Determine the (X, Y) coordinate at the center of the cell enclosing the given text.  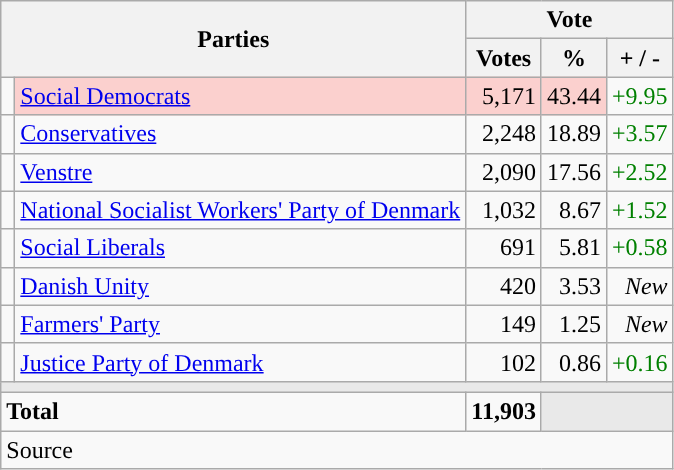
+ / - (640, 58)
2,248 (504, 134)
149 (504, 324)
5,171 (504, 96)
+9.95 (640, 96)
National Socialist Workers' Party of Denmark (240, 210)
Danish Unity (240, 286)
+0.58 (640, 248)
+0.16 (640, 362)
5.81 (574, 248)
1,032 (504, 210)
1.25 (574, 324)
% (574, 58)
17.56 (574, 172)
Farmers' Party (240, 324)
2,090 (504, 172)
Parties (234, 39)
691 (504, 248)
420 (504, 286)
+2.52 (640, 172)
Total (234, 411)
Social Democrats (240, 96)
+1.52 (640, 210)
Conservatives (240, 134)
Votes (504, 58)
Vote (570, 20)
18.89 (574, 134)
+3.57 (640, 134)
Source (337, 449)
Justice Party of Denmark (240, 362)
0.86 (574, 362)
3.53 (574, 286)
43.44 (574, 96)
Social Liberals (240, 248)
8.67 (574, 210)
11,903 (504, 411)
102 (504, 362)
Venstre (240, 172)
